Pinpoint the cell where the given text exists, returning its (X, Y) midpoint coordinate. 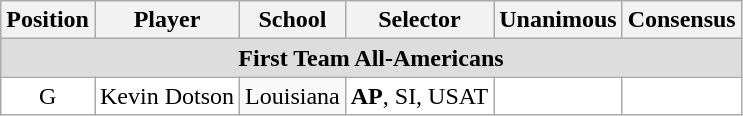
Kevin Dotson (166, 96)
School (293, 20)
First Team All-Americans (371, 58)
G (48, 96)
Player (166, 20)
Position (48, 20)
Selector (419, 20)
Consensus (682, 20)
AP, SI, USAT (419, 96)
Louisiana (293, 96)
Unanimous (558, 20)
